Provide the (x, y) coordinate of the cell's center where the given text is located.  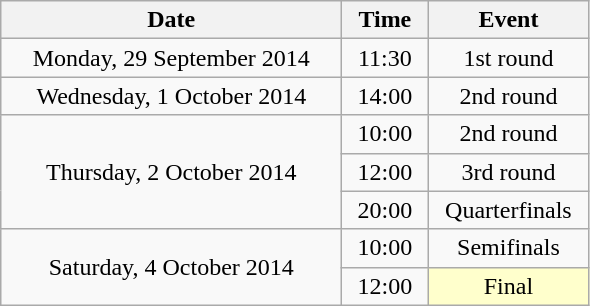
1st round (508, 58)
Final (508, 286)
Thursday, 2 October 2014 (172, 172)
Quarterfinals (508, 210)
Monday, 29 September 2014 (172, 58)
Saturday, 4 October 2014 (172, 267)
Time (385, 20)
Date (172, 20)
Semifinals (508, 248)
14:00 (385, 96)
11:30 (385, 58)
Event (508, 20)
3rd round (508, 172)
20:00 (385, 210)
Wednesday, 1 October 2014 (172, 96)
